Return (x, y) of the center of cell containing provided text 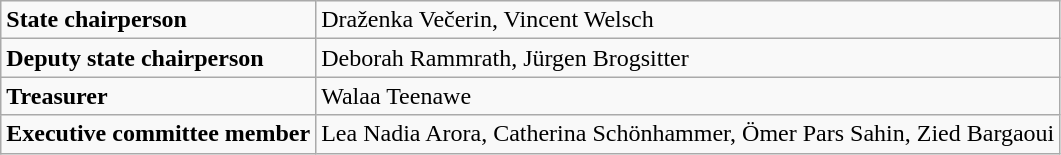
Lea Nadia Arora, Catherina Schönhammer, Ömer Pars Sahin, Zied Bargaoui (688, 134)
Draženka Večerin, Vincent Welsch (688, 20)
Treasurer (158, 96)
State chairperson (158, 20)
Deputy state chairperson (158, 58)
Deborah Rammrath, Jürgen Brogsitter (688, 58)
Executive committee member (158, 134)
Walaa Teenawe (688, 96)
